Provide the (X, Y) coordinate of the cell's center where the given text is located.  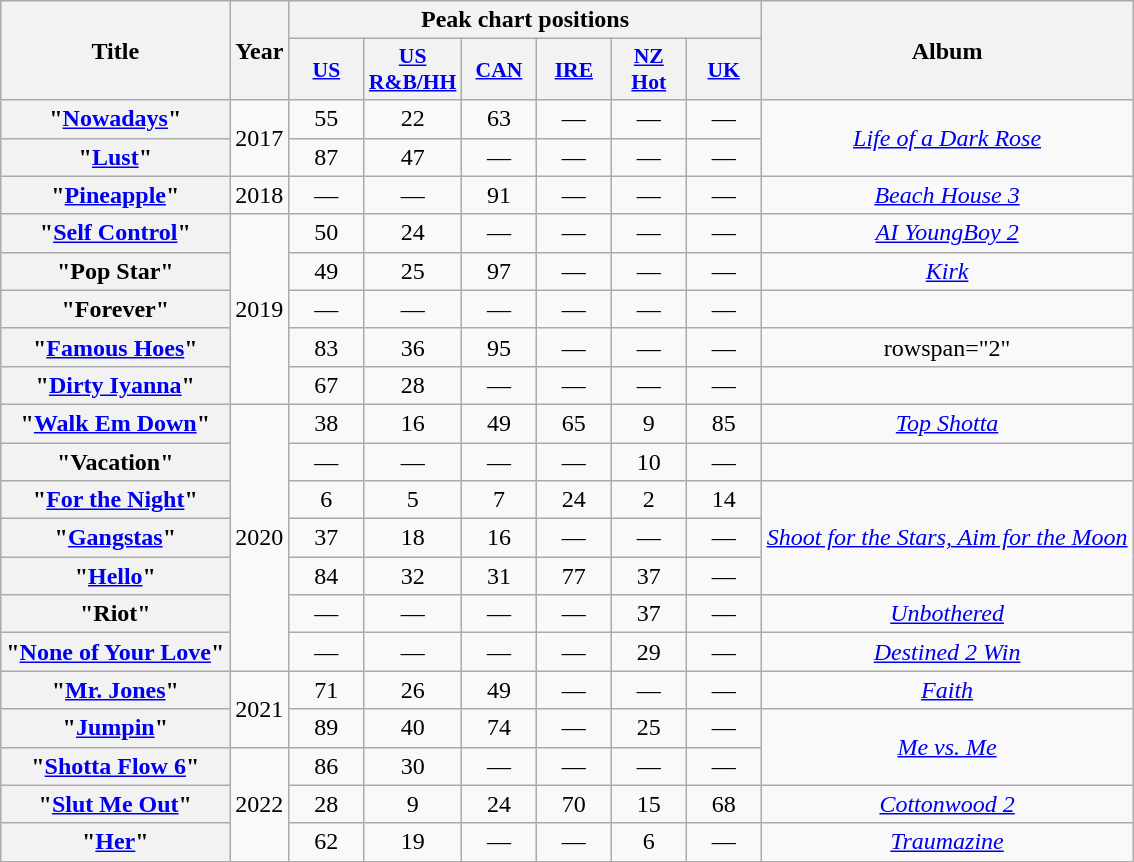
"Self Control" (116, 233)
Year (260, 50)
Title (116, 50)
62 (326, 842)
29 (648, 652)
"Pop Star" (116, 271)
14 (724, 500)
85 (724, 423)
32 (413, 576)
Faith (947, 690)
40 (413, 728)
CAN (498, 70)
Unbothered (947, 614)
26 (413, 690)
Beach House 3 (947, 195)
2020 (260, 537)
Top Shotta (947, 423)
Peak chart positions (525, 20)
74 (498, 728)
"Dirty Iyanna" (116, 385)
2 (648, 500)
10 (648, 461)
Album (947, 50)
Life of a Dark Rose (947, 138)
87 (326, 157)
70 (574, 804)
UK (724, 70)
2021 (260, 709)
AI YoungBoy 2 (947, 233)
Me vs. Me (947, 747)
2022 (260, 804)
NZHot (648, 70)
Cottonwood 2 (947, 804)
31 (498, 576)
"Forever" (116, 309)
"For the Night" (116, 500)
67 (326, 385)
71 (326, 690)
US (326, 70)
"Vacation" (116, 461)
55 (326, 119)
19 (413, 842)
"Walk Em Down" (116, 423)
38 (326, 423)
Traumazine (947, 842)
18 (413, 538)
"Pineapple" (116, 195)
83 (326, 347)
91 (498, 195)
Kirk (947, 271)
"Riot" (116, 614)
86 (326, 766)
84 (326, 576)
5 (413, 500)
7 (498, 500)
77 (574, 576)
50 (326, 233)
rowspan="2" (947, 347)
"Famous Hoes" (116, 347)
IRE (574, 70)
"Jumpin" (116, 728)
36 (413, 347)
Shoot for the Stars, Aim for the Moon (947, 538)
"Mr. Jones" (116, 690)
65 (574, 423)
"Hello" (116, 576)
95 (498, 347)
"Slut Me Out" (116, 804)
"Lust" (116, 157)
USR&B/HH (413, 70)
89 (326, 728)
"Shotta Flow 6" (116, 766)
2019 (260, 309)
22 (413, 119)
97 (498, 271)
63 (498, 119)
47 (413, 157)
68 (724, 804)
2018 (260, 195)
Destined 2 Win (947, 652)
"Her" (116, 842)
15 (648, 804)
2017 (260, 138)
"None of Your Love" (116, 652)
"Gangstas" (116, 538)
30 (413, 766)
"Nowadays" (116, 119)
